Scan for the cell matching the given text and deliver its [x, y] coordinate at center. 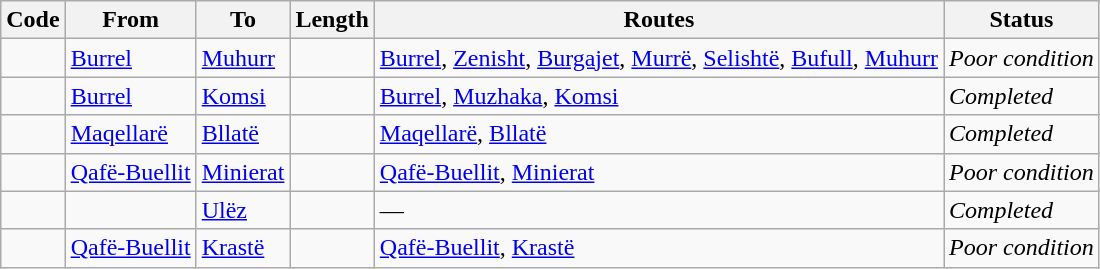
Qafë-Buellit, Krastë [658, 248]
Status [1022, 20]
Ulëz [243, 210]
From [130, 20]
Code [33, 20]
Burrel, Muzhaka, Komsi [658, 96]
Muhurr [243, 58]
Komsi [243, 96]
Maqellarë [130, 134]
Routes [658, 20]
— [658, 210]
Maqellarë, Bllatë [658, 134]
Length [332, 20]
To [243, 20]
Bllatë [243, 134]
Minierat [243, 172]
Krastë [243, 248]
Qafë-Buellit, Minierat [658, 172]
Burrel, Zenisht, Burgajet, Murrë, Selishtë, Bufull, Muhurr [658, 58]
